Scan for the cell matching the given text and deliver its [X, Y] coordinate at center. 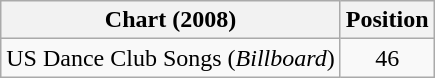
Chart (2008) [171, 20]
US Dance Club Songs (Billboard) [171, 58]
46 [387, 58]
Position [387, 20]
